Search for the cell housing the specified text and yield its (X, Y) center coordinate. 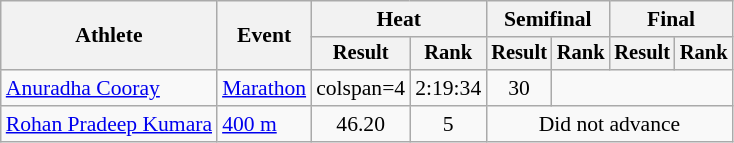
Event (264, 36)
30 (519, 88)
Heat (398, 19)
Rohan Pradeep Kumara (109, 124)
Semifinal (548, 19)
2:19:34 (448, 88)
colspan=4 (360, 88)
46.20 (360, 124)
Did not advance (609, 124)
Final (670, 19)
5 (448, 124)
Anuradha Cooray (109, 88)
Marathon (264, 88)
Athlete (109, 36)
400 m (264, 124)
